Output the (X, Y) coordinate of the center of the cell containing the given text.  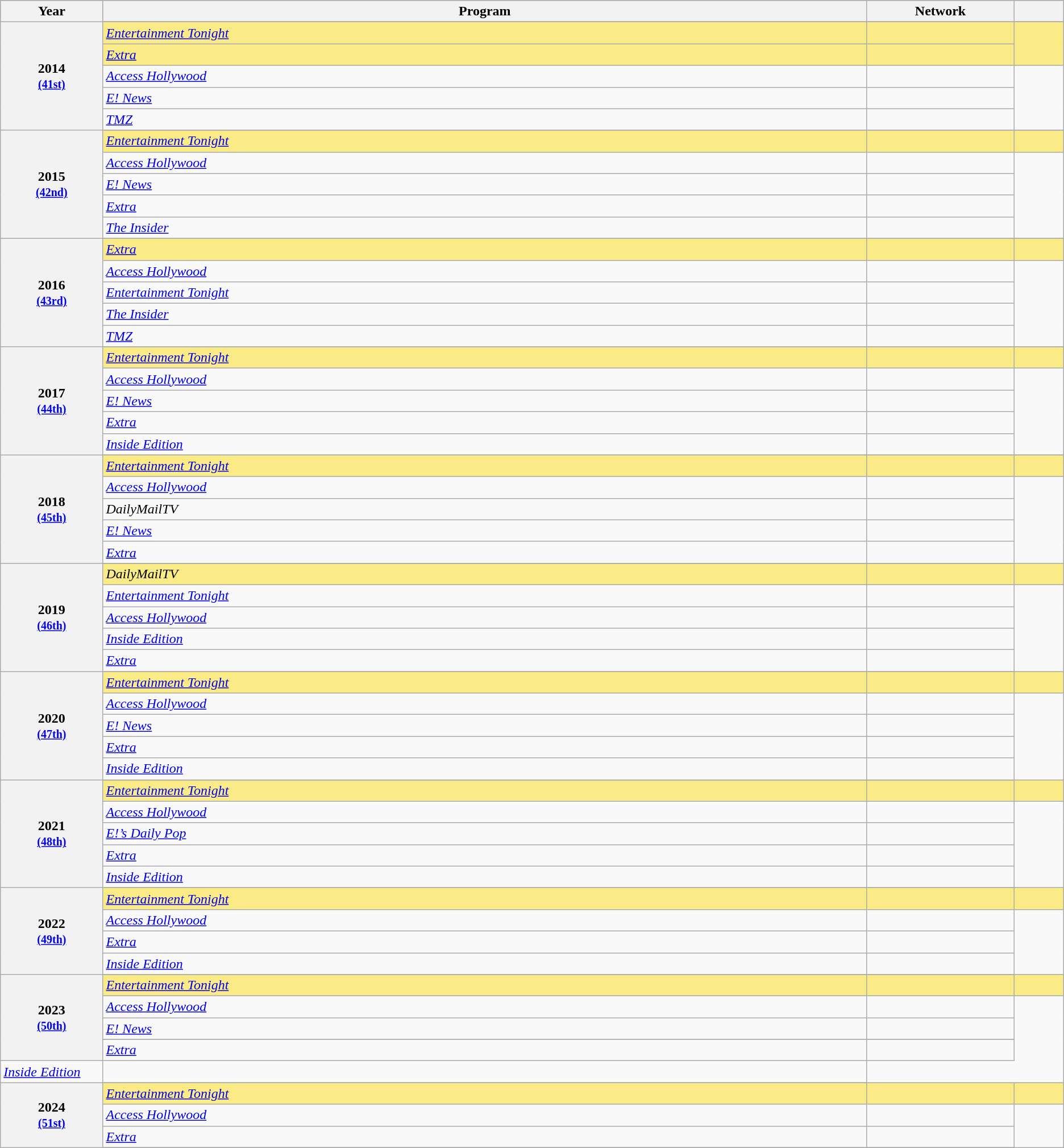
2019 (46th) (52, 617)
2017 (44th) (52, 401)
2024(51st) (52, 1115)
Network (941, 11)
2023(50th) (52, 1018)
Program (485, 11)
E!’s Daily Pop (485, 834)
2020 (47th) (52, 726)
2018 (45th) (52, 509)
2021 (48th) (52, 834)
2015 (42nd) (52, 184)
2014 (41st) (52, 76)
2022(49th) (52, 931)
Year (52, 11)
2016 (43rd) (52, 292)
